Determine the (X, Y) coordinate at the center of the cell enclosing the given text.  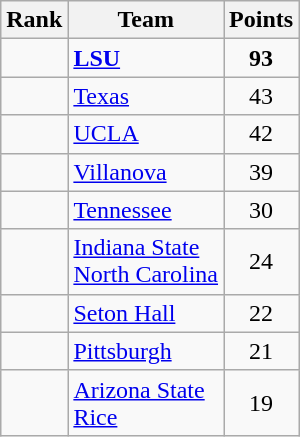
Team (146, 20)
39 (262, 172)
Pittsburgh (146, 351)
Indiana StateNorth Carolina (146, 262)
21 (262, 351)
19 (262, 402)
24 (262, 262)
Seton Hall (146, 313)
Texas (146, 96)
93 (262, 58)
LSU (146, 58)
Arizona StateRice (146, 402)
42 (262, 134)
Rank (34, 20)
22 (262, 313)
UCLA (146, 134)
30 (262, 210)
43 (262, 96)
Points (262, 20)
Tennessee (146, 210)
Villanova (146, 172)
